Detect which cell encompasses the target text, then output its (x, y) center coordinate. 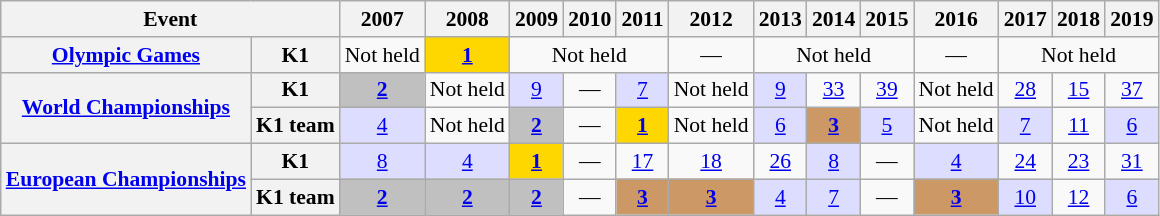
17 (642, 162)
10 (1026, 197)
18 (712, 162)
28 (1026, 90)
2012 (712, 19)
2017 (1026, 19)
39 (886, 90)
5 (886, 126)
Olympic Games (126, 55)
37 (1132, 90)
33 (834, 90)
2008 (468, 19)
26 (780, 162)
European Championships (126, 180)
31 (1132, 162)
15 (1078, 90)
23 (1078, 162)
2018 (1078, 19)
11 (1078, 126)
2015 (886, 19)
12 (1078, 197)
2013 (780, 19)
2007 (382, 19)
24 (1026, 162)
Event (170, 19)
2019 (1132, 19)
World Championships (126, 108)
2014 (834, 19)
2010 (590, 19)
2016 (956, 19)
2011 (642, 19)
2009 (536, 19)
